For the text-containing cell, return its midpoint in (X, Y) coordinate format. 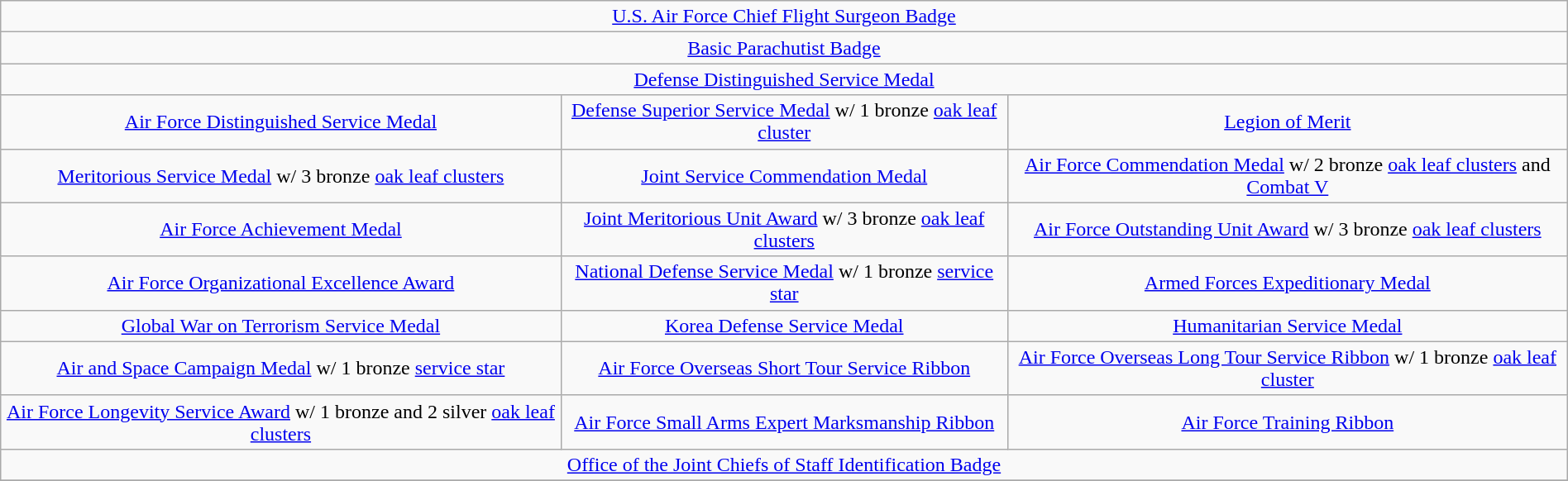
Air Force Commendation Medal w/ 2 bronze oak leaf clusters and Combat V (1287, 175)
Defense Distinguished Service Medal (784, 79)
Armed Forces Expeditionary Medal (1287, 283)
Air Force Achievement Medal (281, 230)
Global War on Terrorism Service Medal (281, 326)
Joint Meritorious Unit Award w/ 3 bronze oak leaf clusters (784, 230)
Air Force Distinguished Service Medal (281, 122)
Air Force Small Arms Expert Marksmanship Ribbon (784, 421)
Basic Parachutist Badge (784, 48)
Air Force Organizational Excellence Award (281, 283)
Air Force Overseas Long Tour Service Ribbon w/ 1 bronze oak leaf cluster (1287, 369)
Humanitarian Service Medal (1287, 326)
Air Force Overseas Short Tour Service Ribbon (784, 369)
Office of the Joint Chiefs of Staff Identification Badge (784, 464)
Legion of Merit (1287, 122)
U.S. Air Force Chief Flight Surgeon Badge (784, 17)
Korea Defense Service Medal (784, 326)
Joint Service Commendation Medal (784, 175)
Air and Space Campaign Medal w/ 1 bronze service star (281, 369)
National Defense Service Medal w/ 1 bronze service star (784, 283)
Defense Superior Service Medal w/ 1 bronze oak leaf cluster (784, 122)
Air Force Training Ribbon (1287, 421)
Air Force Outstanding Unit Award w/ 3 bronze oak leaf clusters (1287, 230)
Air Force Longevity Service Award w/ 1 bronze and 2 silver oak leaf clusters (281, 421)
Meritorious Service Medal w/ 3 bronze oak leaf clusters (281, 175)
